Locate the cell with the specified text and output its (X, Y) center coordinate. 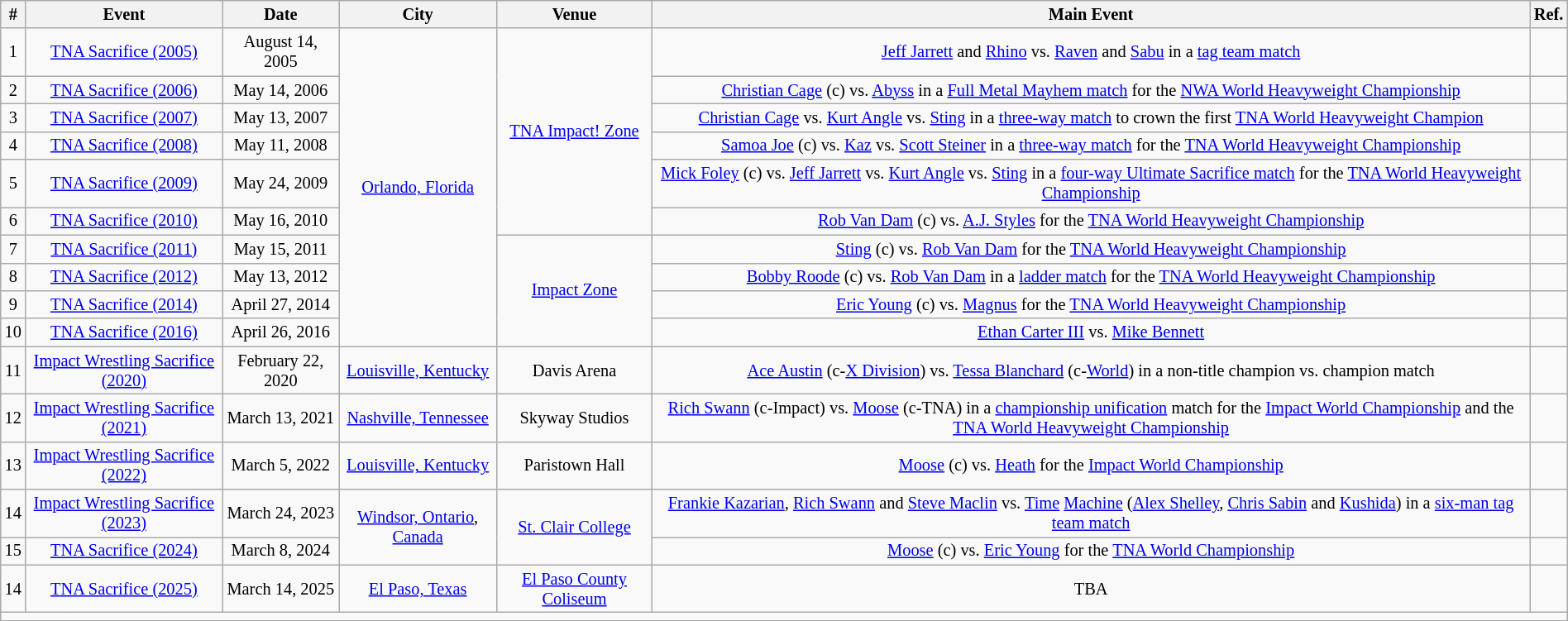
May 24, 2009 (281, 184)
Davis Arena (575, 370)
TNA Sacrifice (2008) (124, 146)
Impact Wrestling Sacrifice (2023) (124, 514)
April 26, 2016 (281, 332)
March 24, 2023 (281, 514)
May 13, 2007 (281, 117)
City (418, 14)
Bobby Roode (c) vs. Rob Van Dam in a ladder match for the TNA World Heavyweight Championship (1090, 277)
Windsor, Ontario, Canada (418, 528)
Venue (575, 14)
May 15, 2011 (281, 249)
2 (13, 90)
12 (13, 418)
Orlando, Florida (418, 187)
Impact Wrestling Sacrifice (2020) (124, 370)
Impact Wrestling Sacrifice (2021) (124, 418)
1 (13, 52)
8 (13, 277)
TNA Sacrifice (2009) (124, 184)
Sting (c) vs. Rob Van Dam for the TNA World Heavyweight Championship (1090, 249)
TNA Sacrifice (2005) (124, 52)
August 14, 2005 (281, 52)
Rob Van Dam (c) vs. A.J. Styles for the TNA World Heavyweight Championship (1090, 221)
Christian Cage vs. Kurt Angle vs. Sting in a three-way match to crown the first TNA World Heavyweight Champion (1090, 117)
May 11, 2008 (281, 146)
TNA Sacrifice (2011) (124, 249)
13 (13, 466)
Eric Young (c) vs. Magnus for the TNA World Heavyweight Championship (1090, 304)
TNA Impact! Zone (575, 131)
15 (13, 551)
TNA Sacrifice (2025) (124, 589)
# (13, 14)
Nashville, Tennessee (418, 418)
Impact Zone (575, 291)
May 14, 2006 (281, 90)
5 (13, 184)
El Paso, Texas (418, 589)
April 27, 2014 (281, 304)
March 8, 2024 (281, 551)
Impact Wrestling Sacrifice (2022) (124, 466)
Moose (c) vs. Heath for the Impact World Championship (1090, 466)
March 14, 2025 (281, 589)
St. Clair College (575, 528)
TNA Sacrifice (2006) (124, 90)
May 16, 2010 (281, 221)
Christian Cage (c) vs. Abyss in a Full Metal Mayhem match for the NWA World Heavyweight Championship (1090, 90)
Event (124, 14)
3 (13, 117)
TBA (1090, 589)
Skyway Studios (575, 418)
El Paso County Coliseum (575, 589)
Moose (c) vs. Eric Young for the TNA World Championship (1090, 551)
Main Event (1090, 14)
TNA Sacrifice (2007) (124, 117)
February 22, 2020 (281, 370)
Date (281, 14)
Ace Austin (c-X Division) vs. Tessa Blanchard (c-World) in a non-title champion vs. champion match (1090, 370)
11 (13, 370)
TNA Sacrifice (2012) (124, 277)
Paristown Hall (575, 466)
TNA Sacrifice (2016) (124, 332)
10 (13, 332)
TNA Sacrifice (2024) (124, 551)
7 (13, 249)
Frankie Kazarian, Rich Swann and Steve Maclin vs. Time Machine (Alex Shelley, Chris Sabin and Kushida) in a six-man tag team match (1090, 514)
9 (13, 304)
TNA Sacrifice (2014) (124, 304)
TNA Sacrifice (2010) (124, 221)
6 (13, 221)
Samoa Joe (c) vs. Kaz vs. Scott Steiner in a three-way match for the TNA World Heavyweight Championship (1090, 146)
March 5, 2022 (281, 466)
4 (13, 146)
Ethan Carter III vs. Mike Bennett (1090, 332)
May 13, 2012 (281, 277)
Ref. (1548, 14)
Jeff Jarrett and Rhino vs. Raven and Sabu in a tag team match (1090, 52)
March 13, 2021 (281, 418)
Mick Foley (c) vs. Jeff Jarrett vs. Kurt Angle vs. Sting in a four-way Ultimate Sacrifice match for the TNA World Heavyweight Championship (1090, 184)
